Provide the (x, y) coordinate of the cell's center where the given text is located.  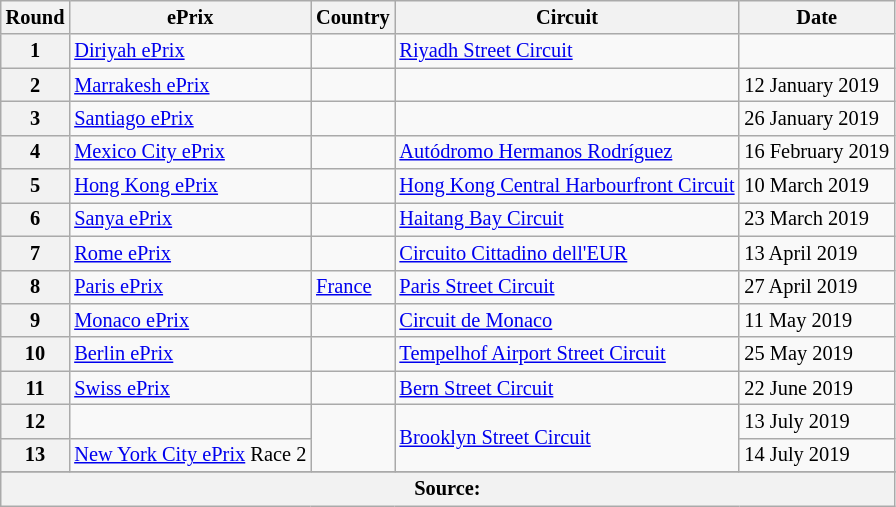
26 January 2019 (816, 118)
3 (36, 118)
13 July 2019 (816, 421)
22 June 2019 (816, 388)
10 (36, 354)
Circuit (568, 17)
Santiago ePrix (190, 118)
Diriyah ePrix (190, 51)
Autódromo Hermanos Rodríguez (568, 152)
Swiss ePrix (190, 388)
Date (816, 17)
Haitang Bay Circuit (568, 219)
Circuit de Monaco (568, 320)
Paris Street Circuit (568, 287)
4 (36, 152)
13 (36, 455)
Hong Kong Central Harbourfront Circuit (568, 186)
16 February 2019 (816, 152)
1 (36, 51)
Hong Kong ePrix (190, 186)
Berlin ePrix (190, 354)
Circuito Cittadino dell'EUR (568, 253)
6 (36, 219)
Sanya ePrix (190, 219)
ePrix (190, 17)
Marrakesh ePrix (190, 85)
Bern Street Circuit (568, 388)
10 March 2019 (816, 186)
Mexico City ePrix (190, 152)
Paris ePrix (190, 287)
11 (36, 388)
8 (36, 287)
Country (352, 17)
Brooklyn Street Circuit (568, 438)
Source: (448, 489)
27 April 2019 (816, 287)
Round (36, 17)
Rome ePrix (190, 253)
7 (36, 253)
New York City ePrix Race 2 (190, 455)
23 March 2019 (816, 219)
Riyadh Street Circuit (568, 51)
25 May 2019 (816, 354)
11 May 2019 (816, 320)
14 July 2019 (816, 455)
Monaco ePrix (190, 320)
Tempelhof Airport Street Circuit (568, 354)
2 (36, 85)
13 April 2019 (816, 253)
France (352, 287)
9 (36, 320)
5 (36, 186)
12 (36, 421)
12 January 2019 (816, 85)
